Provide the [X, Y] coordinate of the cell's center where the given text is located.  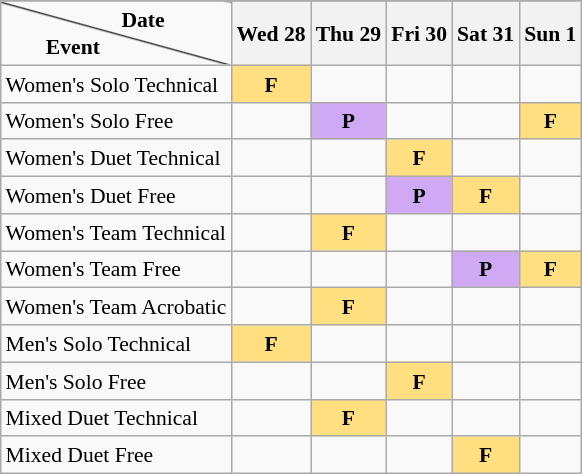
Women's Duet Technical [116, 158]
Women's Solo Free [116, 120]
Sat 31 [486, 33]
Mixed Duet Free [116, 454]
Women's Solo Technical [116, 84]
DateEvent [116, 33]
Women's Duet Free [116, 194]
Sun 1 [550, 33]
Wed 28 [272, 33]
Fri 30 [419, 33]
Mixed Duet Technical [116, 418]
Thu 29 [349, 33]
Women's Team Free [116, 268]
Women's Team Technical [116, 232]
Women's Team Acrobatic [116, 306]
Men's Solo Technical [116, 344]
Men's Solo Free [116, 380]
